Detect which cell encompasses the target text, then output its [X, Y] center coordinate. 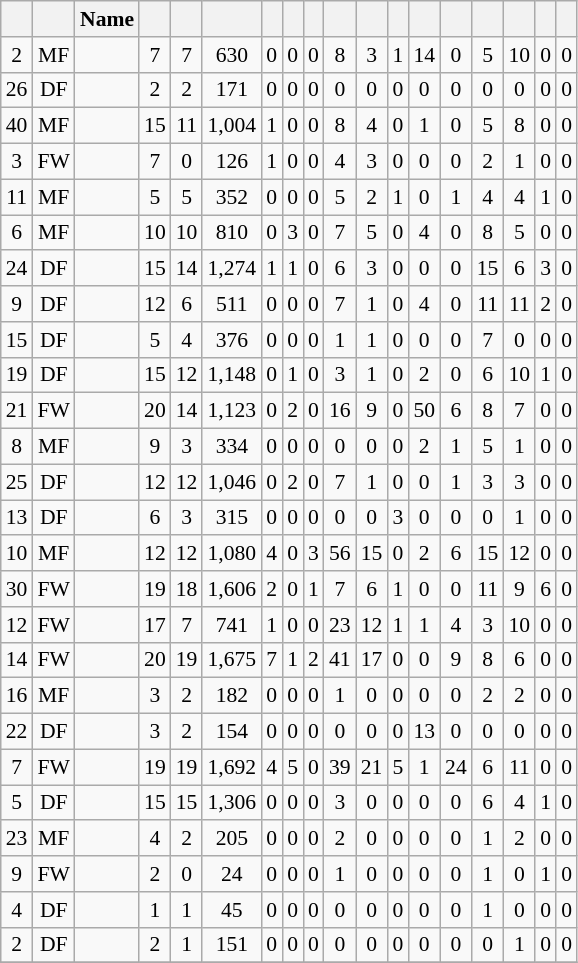
511 [232, 304]
630 [232, 55]
Name [107, 19]
1,046 [232, 482]
334 [232, 447]
50 [424, 411]
352 [232, 197]
741 [232, 625]
126 [232, 162]
1,692 [232, 767]
1,148 [232, 375]
45 [232, 910]
1,306 [232, 803]
182 [232, 696]
39 [340, 767]
315 [232, 518]
25 [17, 482]
376 [232, 340]
1,123 [232, 411]
41 [340, 660]
22 [17, 732]
810 [232, 233]
1,004 [232, 126]
18 [187, 589]
30 [17, 589]
151 [232, 945]
205 [232, 839]
56 [340, 554]
40 [17, 126]
1,274 [232, 269]
1,606 [232, 589]
171 [232, 90]
26 [17, 90]
1,080 [232, 554]
154 [232, 732]
1,675 [232, 660]
